Return (x, y) of the center of cell containing provided text 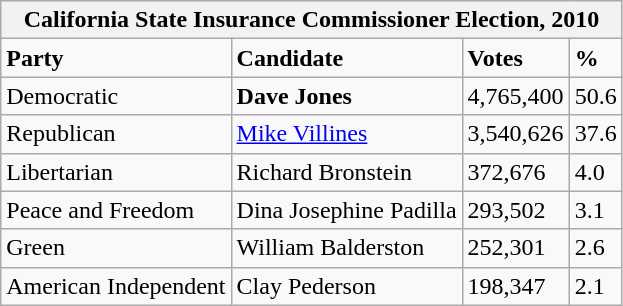
Green (116, 248)
% (596, 58)
Party (116, 58)
3,540,626 (516, 134)
Votes (516, 58)
American Independent (116, 286)
372,676 (516, 172)
293,502 (516, 210)
Clay Pederson (346, 286)
37.6 (596, 134)
Libertarian (116, 172)
Peace and Freedom (116, 210)
4,765,400 (516, 96)
3.1 (596, 210)
Candidate (346, 58)
William Balderston (346, 248)
Republican (116, 134)
Dina Josephine Padilla (346, 210)
2.6 (596, 248)
California State Insurance Commissioner Election, 2010 (312, 20)
Mike Villines (346, 134)
252,301 (516, 248)
Richard Bronstein (346, 172)
2.1 (596, 286)
Dave Jones (346, 96)
Democratic (116, 96)
198,347 (516, 286)
4.0 (596, 172)
50.6 (596, 96)
